Find where the given text appears and provide that cell's center as (x, y) coordinate. 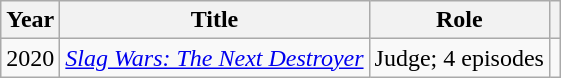
Judge; 4 episodes (459, 58)
Role (459, 20)
Title (214, 20)
Slag Wars: The Next Destroyer (214, 58)
2020 (30, 58)
Year (30, 20)
